Determine the (x, y) coordinate at the center of the cell enclosing the given text.  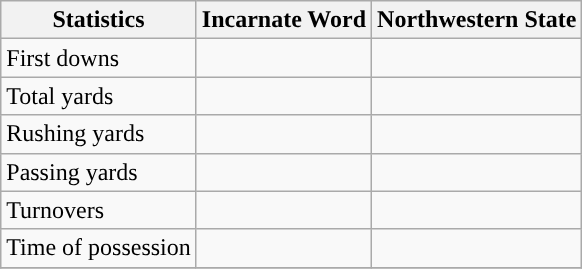
First downs (99, 58)
Northwestern State (477, 20)
Total yards (99, 96)
Time of possession (99, 248)
Statistics (99, 20)
Turnovers (99, 210)
Rushing yards (99, 134)
Passing yards (99, 172)
Incarnate Word (284, 20)
